Provide the (X, Y) coordinate of the cell's center where the given text is located.  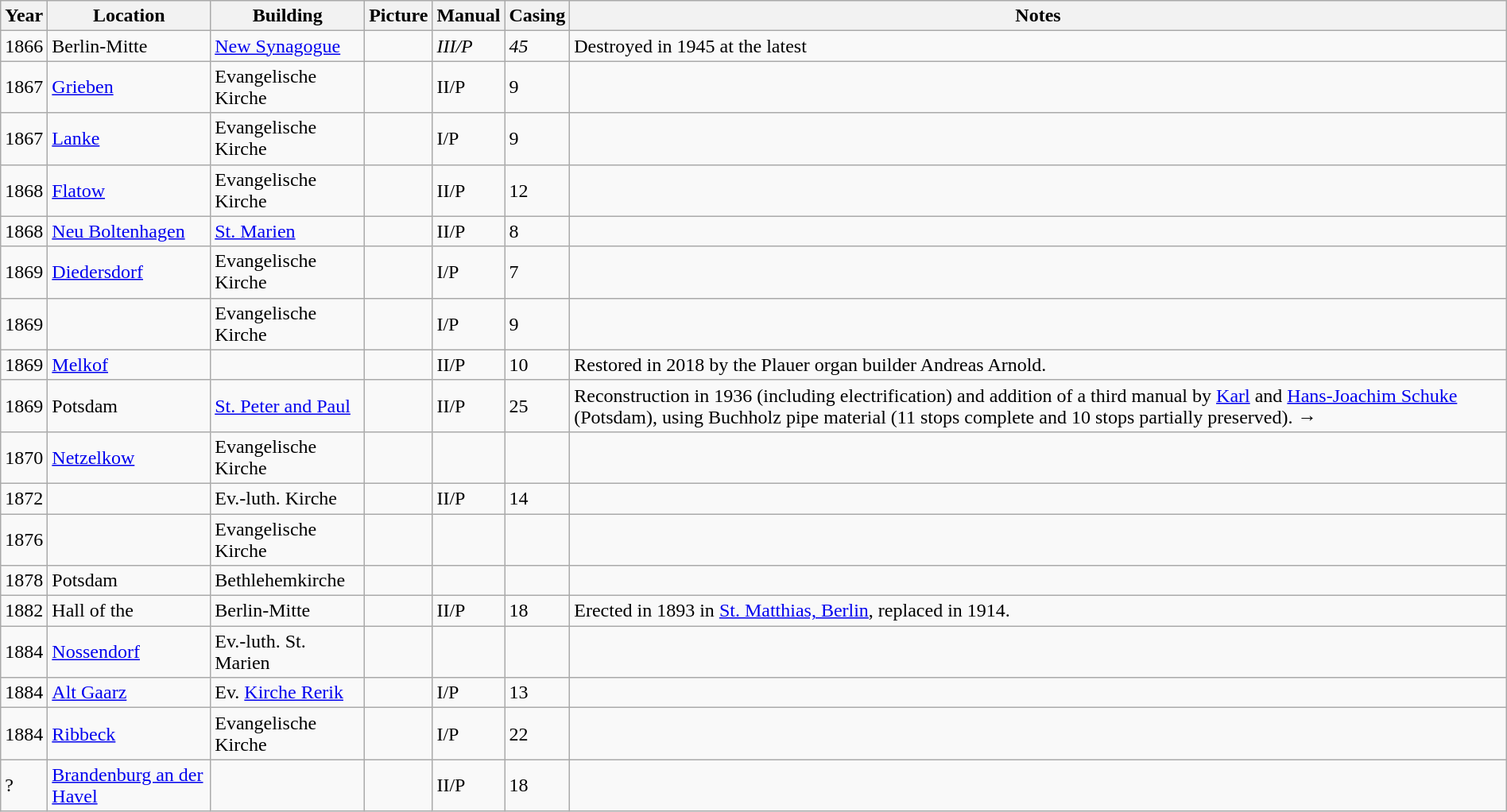
Year (24, 16)
? (24, 785)
Melkof (129, 365)
1872 (24, 498)
III/P (469, 46)
1882 (24, 611)
Ev.-luth. Kirche (288, 498)
12 (537, 191)
1876 (24, 539)
Neu Boltenhagen (129, 231)
Flatow (129, 191)
Bethlehemkirche (288, 581)
22 (537, 734)
14 (537, 498)
Nossendorf (129, 652)
Ribbeck (129, 734)
7 (537, 272)
1870 (24, 458)
13 (537, 693)
Building (288, 16)
Erected in 1893 in St. Matthias, Berlin, replaced in 1914. (1038, 611)
Netzelkow (129, 458)
Picture (399, 16)
Location (129, 16)
Diedersdorf (129, 272)
45 (537, 46)
Brandenburg an der Havel (129, 785)
Casing (537, 16)
Ev.-luth. St. Marien (288, 652)
1866 (24, 46)
Lanke (129, 138)
Notes (1038, 16)
Hall of the (129, 611)
Manual (469, 16)
Destroyed in 1945 at the latest (1038, 46)
Alt Gaarz (129, 693)
Ev. Kirche Rerik (288, 693)
St. Marien (288, 231)
1878 (24, 581)
New Synagogue (288, 46)
St. Peter and Paul (288, 405)
10 (537, 365)
8 (537, 231)
Grieben (129, 87)
25 (537, 405)
Restored in 2018 by the Plauer organ builder Andreas Arnold. (1038, 365)
